Scan for the cell matching the given text and deliver its (x, y) coordinate at center. 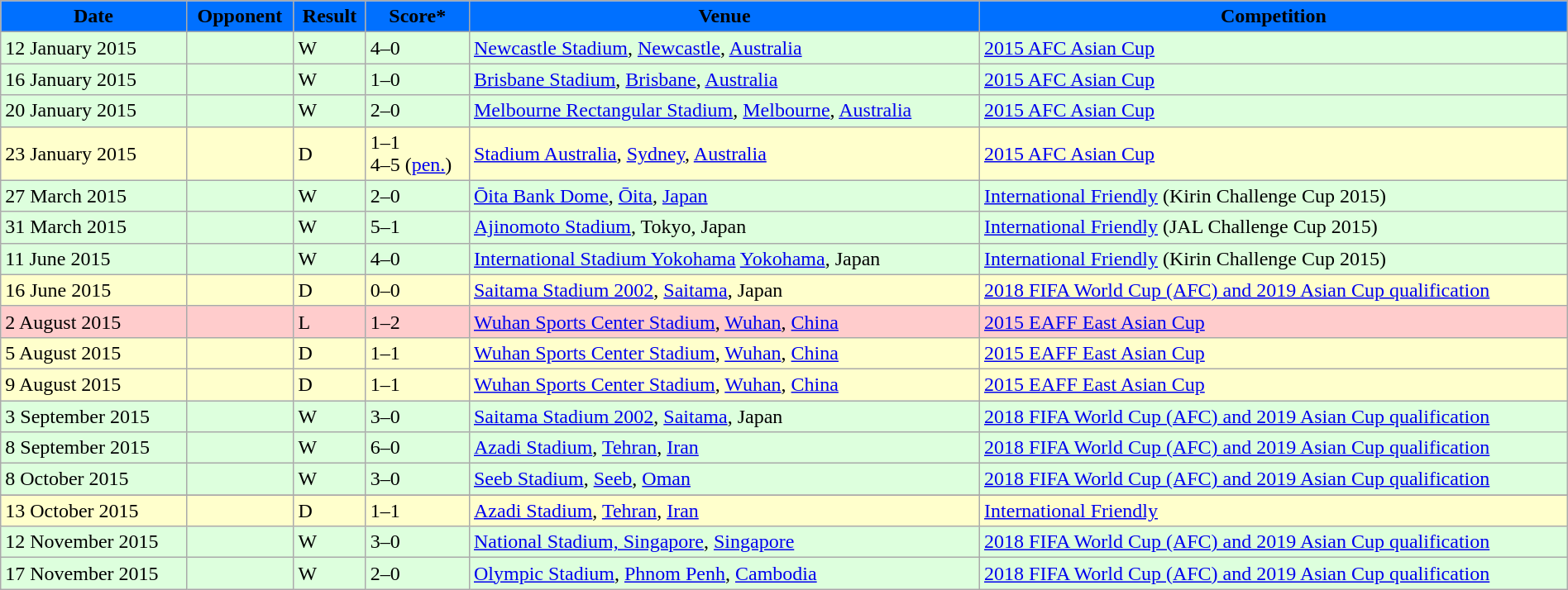
8 October 2015 (93, 479)
National Stadium, Singapore, Singapore (724, 542)
5–1 (417, 227)
Score* (417, 17)
Opponent (240, 17)
6–0 (417, 448)
23 January 2015 (93, 154)
International Friendly (JAL Challenge Cup 2015) (1274, 227)
1–0 (417, 79)
11 June 2015 (93, 259)
Seeb Stadium, Seeb, Oman (724, 479)
L (329, 321)
Ajinomoto Stadium, Tokyo, Japan (724, 227)
Brisbane Stadium, Brisbane, Australia (724, 79)
16 January 2015 (93, 79)
Competition (1274, 17)
20 January 2015 (93, 111)
16 June 2015 (93, 290)
Olympic Stadium, Phnom Penh, Cambodia (724, 573)
Newcastle Stadium, Newcastle, Australia (724, 48)
Date (93, 17)
0–0 (417, 290)
Stadium Australia, Sydney, Australia (724, 154)
17 November 2015 (93, 573)
8 September 2015 (93, 448)
9 August 2015 (93, 384)
Result (329, 17)
2 August 2015 (93, 321)
13 October 2015 (93, 511)
Ōita Bank Dome, Ōita, Japan (724, 196)
Venue (724, 17)
12 November 2015 (93, 542)
31 March 2015 (93, 227)
Melbourne Rectangular Stadium, Melbourne, Australia (724, 111)
International Stadium Yokohama Yokohama, Japan (724, 259)
12 January 2015 (93, 48)
1–14–5 (pen.) (417, 154)
27 March 2015 (93, 196)
International Friendly (1274, 511)
3 September 2015 (93, 416)
1–2 (417, 321)
5 August 2015 (93, 353)
